Return [X, Y] of the center of cell containing provided text 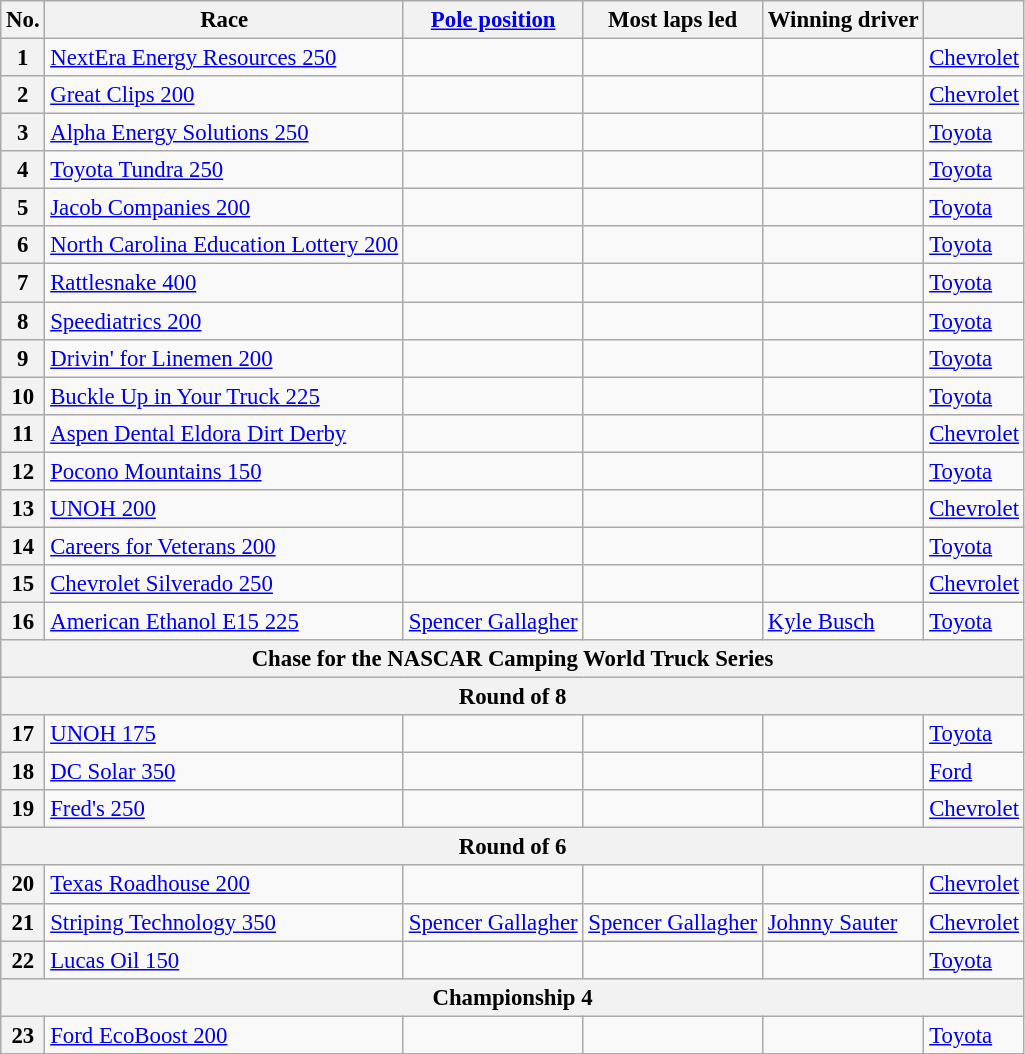
21 [23, 922]
No. [23, 20]
7 [23, 283]
Careers for Veterans 200 [224, 546]
Pocono Mountains 150 [224, 471]
16 [23, 621]
DC Solar 350 [224, 772]
Speediatrics 200 [224, 321]
19 [23, 809]
UNOH 175 [224, 734]
Chevrolet Silverado 250 [224, 584]
Championship 4 [513, 997]
1 [23, 58]
17 [23, 734]
Rattlesnake 400 [224, 283]
22 [23, 960]
Chase for the NASCAR Camping World Truck Series [513, 659]
15 [23, 584]
8 [23, 321]
Great Clips 200 [224, 95]
20 [23, 885]
18 [23, 772]
9 [23, 358]
UNOH 200 [224, 509]
Round of 6 [513, 847]
3 [23, 133]
14 [23, 546]
American Ethanol E15 225 [224, 621]
NextEra Energy Resources 250 [224, 58]
6 [23, 245]
Striping Technology 350 [224, 922]
Ford [974, 772]
Fred's 250 [224, 809]
Toyota Tundra 250 [224, 170]
12 [23, 471]
North Carolina Education Lottery 200 [224, 245]
Ford EcoBoost 200 [224, 1035]
2 [23, 95]
11 [23, 433]
Drivin' for Linemen 200 [224, 358]
5 [23, 208]
Alpha Energy Solutions 250 [224, 133]
Round of 8 [513, 697]
23 [23, 1035]
Jacob Companies 200 [224, 208]
Pole position [492, 20]
13 [23, 509]
Buckle Up in Your Truck 225 [224, 396]
Aspen Dental Eldora Dirt Derby [224, 433]
Most laps led [672, 20]
Race [224, 20]
4 [23, 170]
Johnny Sauter [842, 922]
Lucas Oil 150 [224, 960]
Winning driver [842, 20]
Texas Roadhouse 200 [224, 885]
Kyle Busch [842, 621]
10 [23, 396]
